Pinpoint the cell where the given text exists, returning its [x, y] midpoint coordinate. 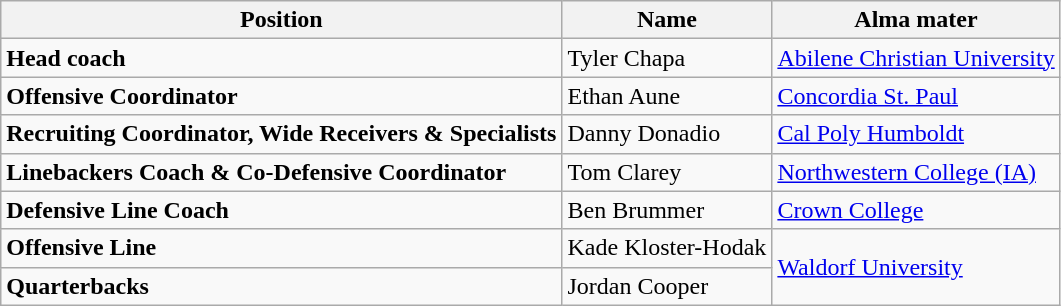
Offensive Coordinator [282, 96]
Alma mater [916, 20]
Concordia St. Paul [916, 96]
Tyler Chapa [667, 58]
Tom Clarey [667, 172]
Offensive Line [282, 248]
Head coach [282, 58]
Position [282, 20]
Linebackers Coach & Co-Defensive Coordinator [282, 172]
Quarterbacks [282, 286]
Danny Donadio [667, 134]
Abilene Christian University [916, 58]
Waldorf University [916, 267]
Cal Poly Humboldt [916, 134]
Kade Kloster-Hodak [667, 248]
Crown College [916, 210]
Defensive Line Coach [282, 210]
Name [667, 20]
Ethan Aune [667, 96]
Jordan Cooper [667, 286]
Recruiting Coordinator, Wide Receivers & Specialists [282, 134]
Northwestern College (IA) [916, 172]
Ben Brummer [667, 210]
